Determine the [x, y] coordinate at the center of the cell enclosing the given text.  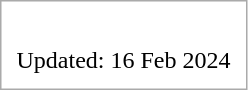
Updated: 16 Feb 2024 [124, 60]
